Output the [x, y] coordinate of the center of the cell containing the given text.  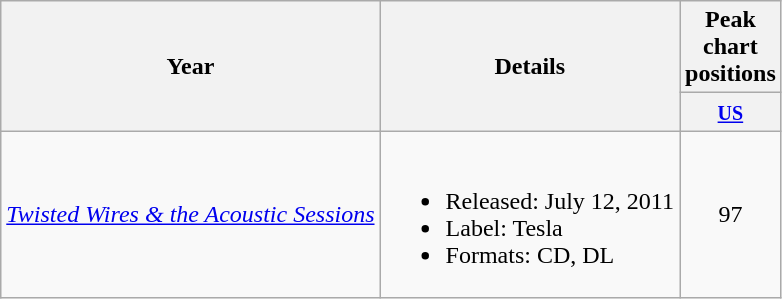
Released: July 12, 2011Label: TeslaFormats: CD, DL [530, 214]
97 [731, 214]
Twisted Wires & the Acoustic Sessions [190, 214]
US [731, 112]
Peak chart positions [731, 47]
Year [190, 66]
Details [530, 66]
